Search for the cell housing the specified text and yield its [x, y] center coordinate. 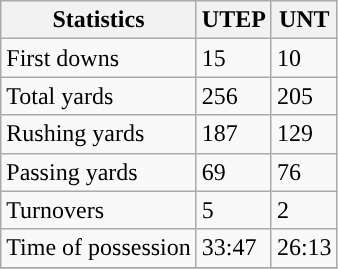
Rushing yards [99, 134]
Turnovers [99, 210]
First downs [99, 58]
187 [234, 134]
10 [304, 58]
UTEP [234, 20]
129 [304, 134]
15 [234, 58]
2 [304, 210]
26:13 [304, 248]
Total yards [99, 96]
UNT [304, 20]
256 [234, 96]
Statistics [99, 20]
Passing yards [99, 172]
76 [304, 172]
205 [304, 96]
69 [234, 172]
Time of possession [99, 248]
33:47 [234, 248]
5 [234, 210]
